Determine the (x, y) coordinate at the center of the cell enclosing the given text.  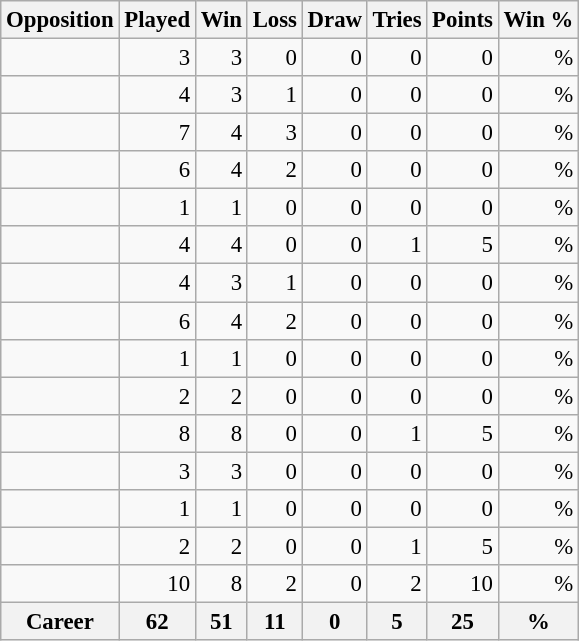
51 (221, 621)
25 (462, 621)
Played (157, 20)
Draw (334, 20)
Win % (538, 20)
Tries (397, 20)
7 (157, 133)
Career (60, 621)
Points (462, 20)
11 (274, 621)
Win (221, 20)
Opposition (60, 20)
Loss (274, 20)
62 (157, 621)
